Scan for the cell matching the given text and deliver its [x, y] coordinate at center. 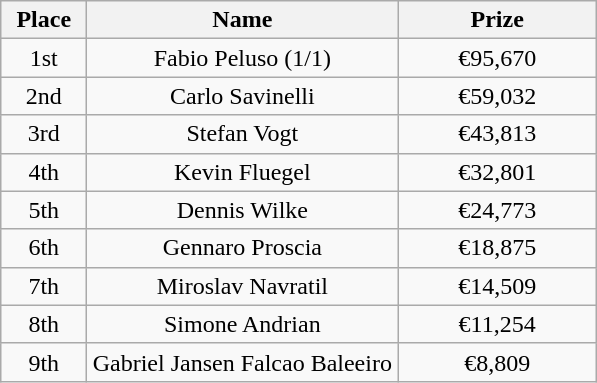
3rd [44, 134]
5th [44, 210]
7th [44, 286]
2nd [44, 96]
1st [44, 58]
4th [44, 172]
€8,809 [498, 362]
Stefan Vogt [242, 134]
Dennis Wilke [242, 210]
€95,670 [498, 58]
9th [44, 362]
Miroslav Navratil [242, 286]
Place [44, 20]
8th [44, 324]
€11,254 [498, 324]
Gabriel Jansen Falcao Baleeiro [242, 362]
€18,875 [498, 248]
€14,509 [498, 286]
Fabio Peluso (1/1) [242, 58]
6th [44, 248]
€43,813 [498, 134]
€24,773 [498, 210]
Gennaro Proscia [242, 248]
€32,801 [498, 172]
€59,032 [498, 96]
Name [242, 20]
Simone Andrian [242, 324]
Carlo Savinelli [242, 96]
Kevin Fluegel [242, 172]
Prize [498, 20]
